Return the [X, Y] coordinate for the center point of the cell that contains the specified text.  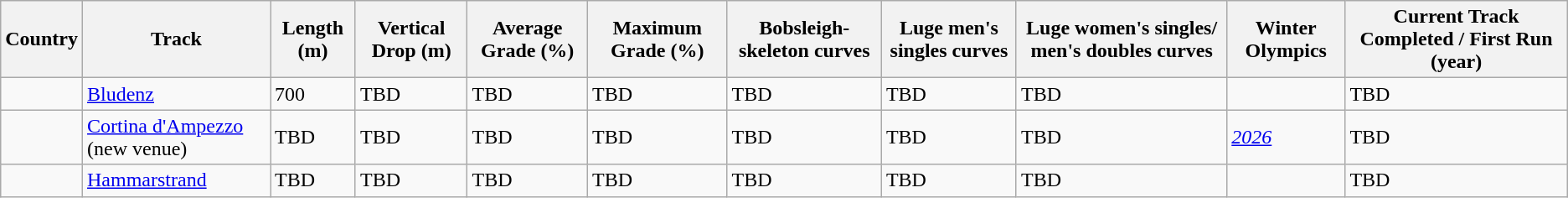
Bludenz [176, 94]
Luge men's singles curves [948, 39]
Current Track Completed / First Run (year) [1456, 39]
Average Grade (%) [528, 39]
Track [176, 39]
Length (m) [313, 39]
Bobsleigh-skeleton curves [804, 39]
Luge women's singles/ men's doubles curves [1121, 39]
2026 [1287, 138]
Maximum Grade (%) [657, 39]
Country [42, 39]
Hammarstrand [176, 180]
Winter Olympics [1287, 39]
Vertical Drop (m) [411, 39]
700 [313, 94]
Cortina d'Ampezzo (new venue) [176, 138]
